Return the [X, Y] coordinate for the center point of the cell that contains the specified text.  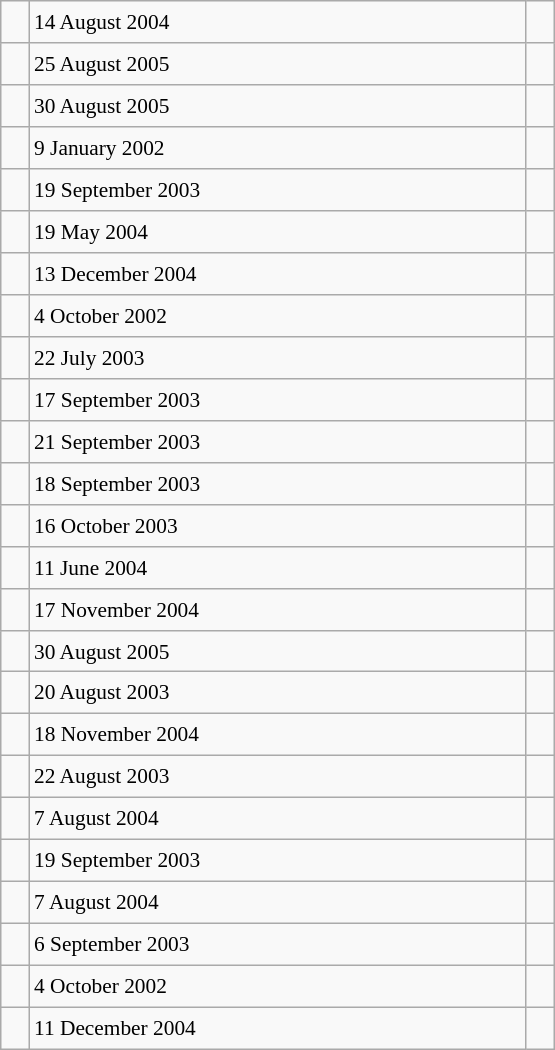
14 August 2004 [278, 22]
22 August 2003 [278, 777]
16 October 2003 [278, 525]
18 November 2004 [278, 735]
17 September 2003 [278, 399]
20 August 2003 [278, 693]
22 July 2003 [278, 358]
25 August 2005 [278, 64]
9 January 2002 [278, 148]
6 September 2003 [278, 945]
17 November 2004 [278, 609]
18 September 2003 [278, 483]
21 September 2003 [278, 441]
11 June 2004 [278, 567]
13 December 2004 [278, 274]
11 December 2004 [278, 1028]
19 May 2004 [278, 232]
